Identify which cell holds the provided text, then report its (x, y) central coordinate. 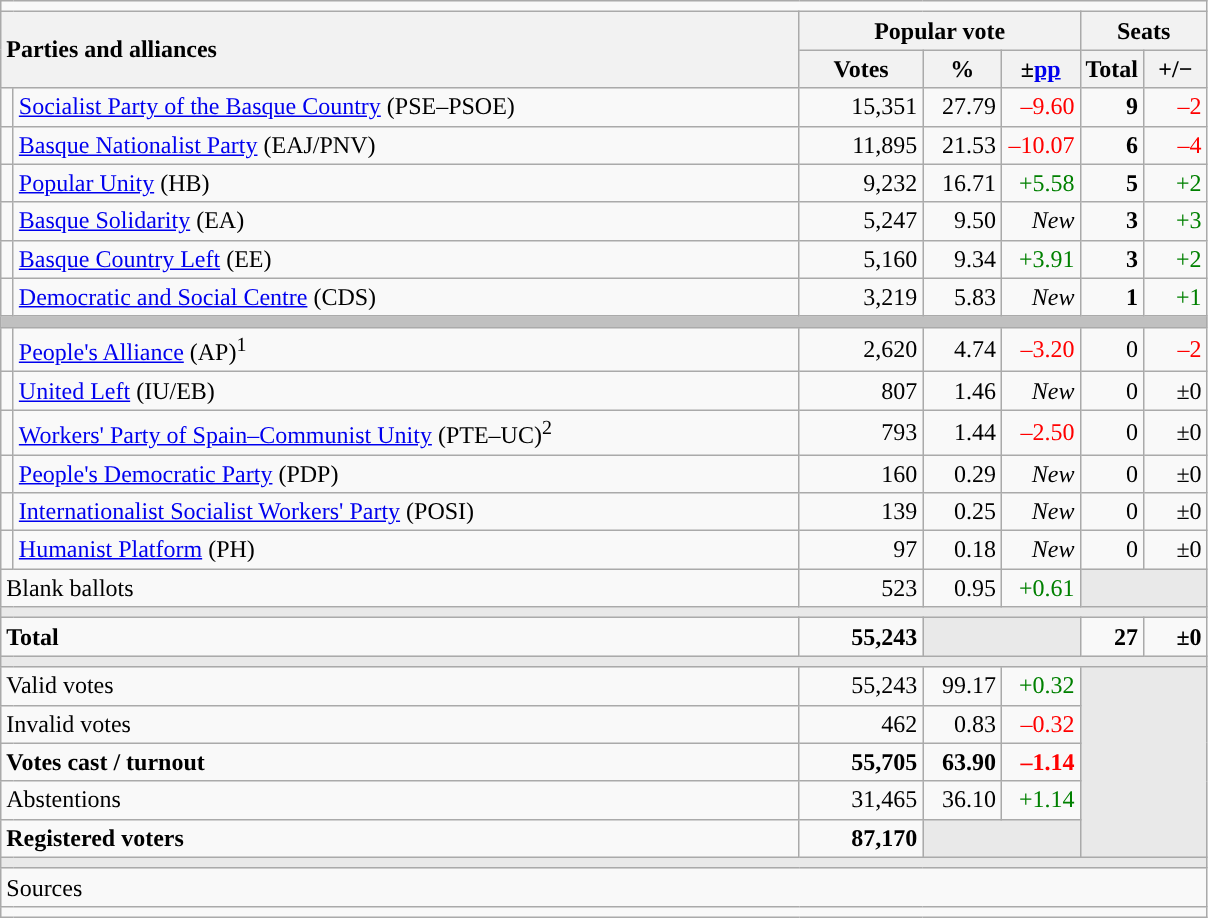
Registered voters (400, 838)
11,895 (861, 145)
160 (861, 474)
3,219 (861, 297)
Humanist Platform (PH) (406, 550)
27.79 (962, 107)
2,620 (861, 350)
–3.20 (1040, 350)
–1.14 (1040, 762)
Socialist Party of the Basque Country (PSE–PSOE) (406, 107)
523 (861, 588)
+0.32 (1040, 686)
Basque Country Left (EE) (406, 259)
0.25 (962, 512)
Popular Unity (HB) (406, 183)
16.71 (962, 183)
9.50 (962, 221)
Workers' Party of Spain–Communist Unity (PTE–UC)2 (406, 432)
31,465 (861, 800)
9.34 (962, 259)
63.90 (962, 762)
Basque Nationalist Party (EAJ/PNV) (406, 145)
9 (1112, 107)
–2.50 (1040, 432)
–10.07 (1040, 145)
Votes cast / turnout (400, 762)
People's Alliance (AP)1 (406, 350)
–9.60 (1040, 107)
0.95 (962, 588)
27 (1112, 637)
0.29 (962, 474)
15,351 (861, 107)
1.46 (962, 391)
1 (1112, 297)
0.83 (962, 724)
+3 (1176, 221)
5.83 (962, 297)
Valid votes (400, 686)
55,705 (861, 762)
21.53 (962, 145)
36.10 (962, 800)
9,232 (861, 183)
0.18 (962, 550)
+/− (1176, 69)
Sources (604, 887)
Parties and alliances (400, 50)
People's Democratic Party (PDP) (406, 474)
Internationalist Socialist Workers' Party (POSI) (406, 512)
5 (1112, 183)
+5.58 (1040, 183)
87,170 (861, 838)
807 (861, 391)
+1 (1176, 297)
5,160 (861, 259)
Invalid votes (400, 724)
±pp (1040, 69)
Seats (1144, 31)
Basque Solidarity (EA) (406, 221)
+0.61 (1040, 588)
–0.32 (1040, 724)
6 (1112, 145)
1.44 (962, 432)
+3.91 (1040, 259)
4.74 (962, 350)
462 (861, 724)
99.17 (962, 686)
Popular vote (940, 31)
Blank ballots (400, 588)
United Left (IU/EB) (406, 391)
–4 (1176, 145)
97 (861, 550)
% (962, 69)
Abstentions (400, 800)
Democratic and Social Centre (CDS) (406, 297)
139 (861, 512)
5,247 (861, 221)
793 (861, 432)
Votes (861, 69)
+1.14 (1040, 800)
